Return (X, Y) of the center of cell containing provided text 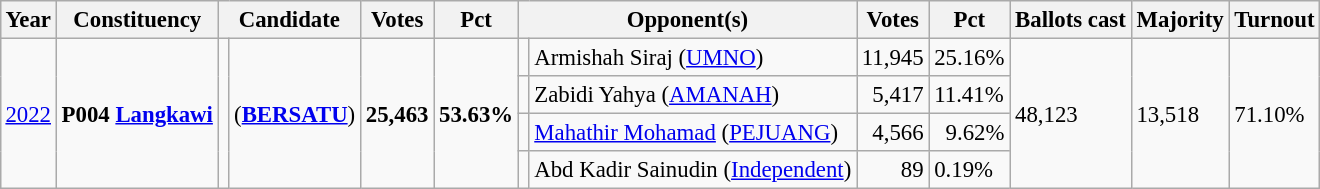
Turnout (1274, 20)
2022 (28, 113)
Candidate (289, 20)
13,518 (1180, 113)
Majority (1180, 20)
71.10% (1274, 113)
25,463 (396, 113)
4,566 (893, 133)
48,123 (1070, 113)
11,945 (893, 57)
(BERSATU) (295, 113)
Abd Kadir Sainudin (Independent) (693, 170)
53.63% (476, 113)
89 (893, 170)
Year (28, 20)
25.16% (970, 57)
Mahathir Mohamad (PEJUANG) (693, 133)
Opponent(s) (687, 20)
0.19% (970, 170)
Zabidi Yahya (AMANAH) (693, 95)
Constituency (137, 20)
9.62% (970, 133)
Armishah Siraj (UMNO) (693, 57)
P004 Langkawi (137, 113)
Ballots cast (1070, 20)
5,417 (893, 95)
11.41% (970, 95)
